Detect which cell encompasses the target text, then output its [X, Y] center coordinate. 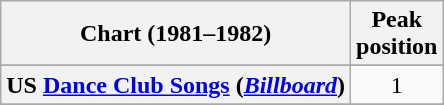
Peakposition [397, 34]
Chart (1981–1982) [176, 34]
US Dance Club Songs (Billboard) [176, 85]
1 [397, 85]
